Return the [x, y] coordinate for the center point of the cell that contains the specified text.  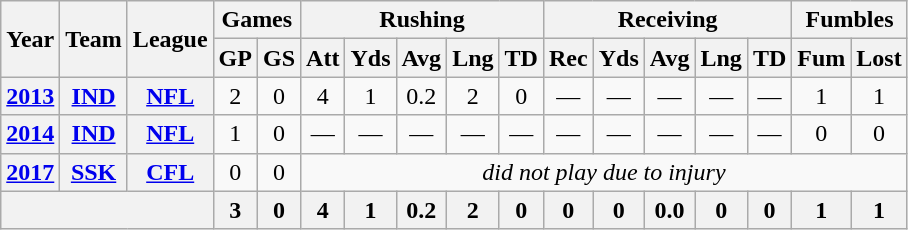
2017 [30, 172]
Receiving [667, 20]
Rushing [422, 20]
Att [323, 58]
CFL [170, 172]
did not play due to injury [604, 172]
0.0 [670, 210]
League [170, 39]
3 [235, 210]
Year [30, 39]
Fumbles [850, 20]
2013 [30, 96]
Fum [822, 58]
Lost [879, 58]
Team [94, 39]
Games [256, 20]
2014 [30, 134]
GP [235, 58]
GS [278, 58]
SSK [94, 172]
Rec [568, 58]
